Pinpoint the cell where the given text exists, returning its [x, y] midpoint coordinate. 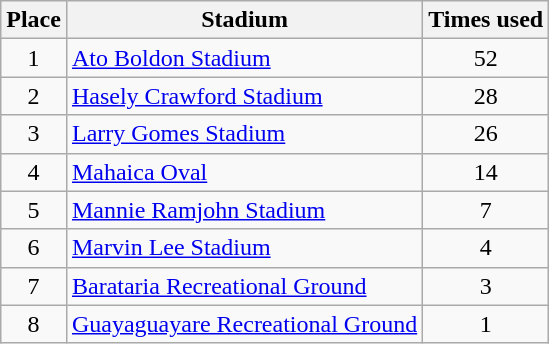
Place [34, 20]
Guayaguayare Recreational Ground [244, 324]
Larry Gomes Stadium [244, 134]
Mahaica Oval [244, 172]
5 [34, 210]
28 [486, 96]
26 [486, 134]
Barataria Recreational Ground [244, 286]
2 [34, 96]
Mannie Ramjohn Stadium [244, 210]
Marvin Lee Stadium [244, 248]
6 [34, 248]
8 [34, 324]
Times used [486, 20]
52 [486, 58]
14 [486, 172]
Hasely Crawford Stadium [244, 96]
Ato Boldon Stadium [244, 58]
Stadium [244, 20]
